Find where the given text appears and provide that cell's center as [x, y] coordinate. 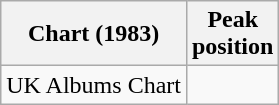
UK Albums Chart [94, 85]
Chart (1983) [94, 34]
Peakposition [232, 34]
